Locate the cell with the specified text and output its [X, Y] center coordinate. 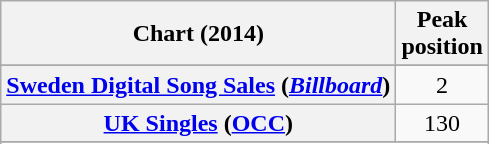
Chart (2014) [198, 34]
Sweden Digital Song Sales (Billboard) [198, 85]
2 [442, 85]
130 [442, 123]
UK Singles (OCC) [198, 123]
Peakposition [442, 34]
